Detect which cell encompasses the target text, then output its [x, y] center coordinate. 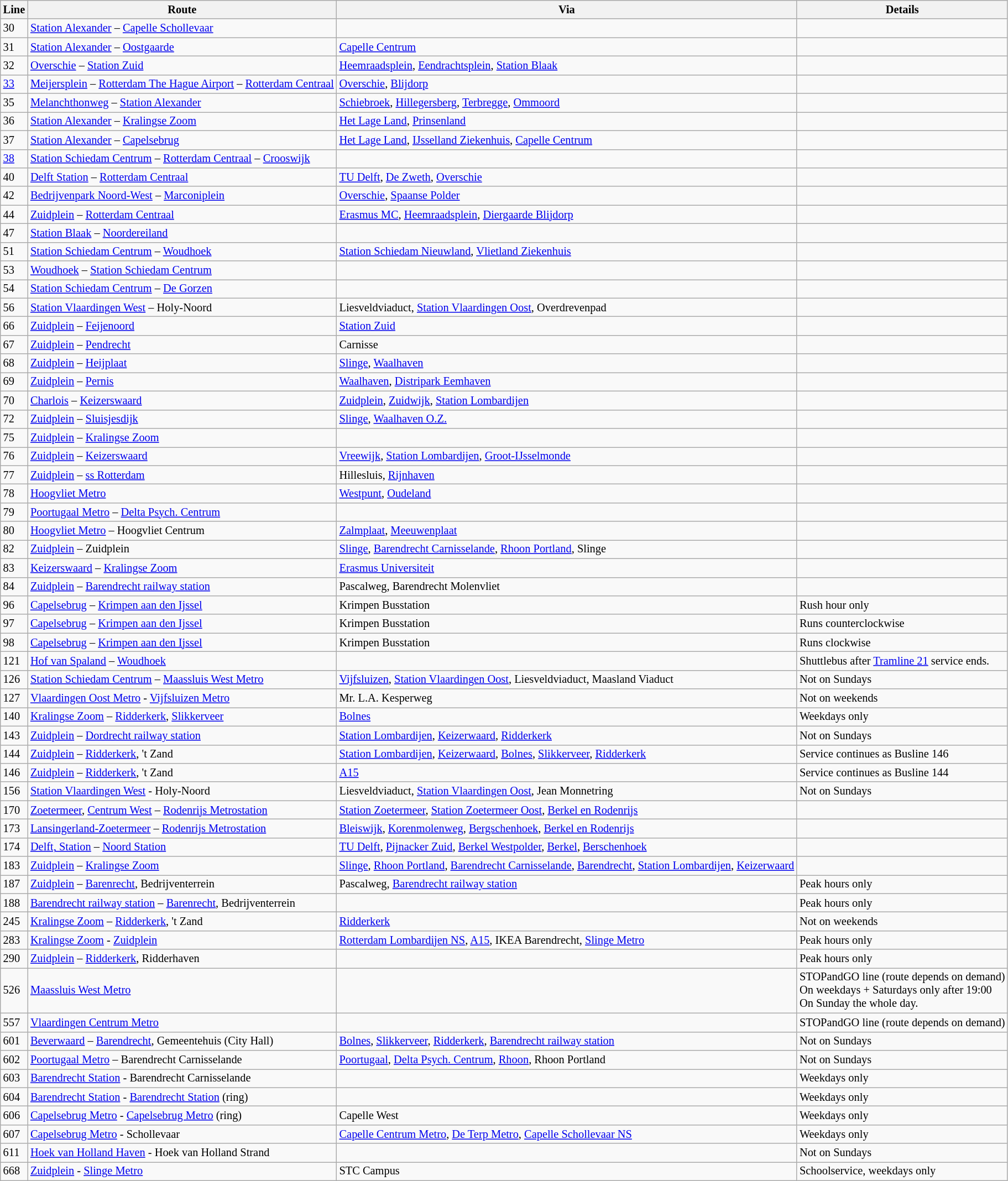
173 [14, 828]
Via [567, 9]
TU Delft, De Zweth, Overschie [567, 177]
Poortugaal Metro – Barendrecht Carnisselande [182, 1059]
Hof van Spaland – Woudhoek [182, 661]
97 [14, 624]
557 [14, 1022]
Westpunt, Oudeland [567, 493]
Hoogvliet Metro [182, 493]
77 [14, 475]
38 [14, 159]
Station Vlaardingen West – Holy-Noord [182, 307]
42 [14, 196]
121 [14, 661]
37 [14, 140]
Capelsebrug Metro - Capelsebrug Metro (ring) [182, 1115]
Delft Station – Rotterdam Centraal [182, 177]
126 [14, 680]
Zuidplein – Barendrecht railway station [182, 587]
78 [14, 493]
Slinge, Waalhaven [567, 363]
Zalmplaat, Meeuwenplaat [567, 531]
Barendrecht Station - Barendrecht Station (ring) [182, 1097]
STOPandGO line (route depends on demand) [902, 1022]
Zuidplein – Sluisjesdijk [182, 419]
75 [14, 437]
183 [14, 866]
174 [14, 847]
Station Vlaardingen West - Holy-Noord [182, 791]
Zuidplein – Heijplaat [182, 363]
Kralingse Zoom – Ridderkerk, Slikkerveer [182, 717]
290 [14, 959]
Station Alexander – Oostgaarde [182, 47]
Kralingse Zoom – Ridderkerk, 't Zand [182, 922]
80 [14, 531]
84 [14, 587]
Vijfsluizen, Station Vlaardingen Oost, Liesveldviaduct, Maasland Viaduct [567, 680]
Zuidplein – ss Rotterdam [182, 475]
606 [14, 1115]
40 [14, 177]
Schiebroek, Hillegersberg, Terbregge, Ommoord [567, 103]
Station Schiedam Centrum – De Gorzen [182, 289]
Capelsebrug Metro - Schollevaar [182, 1134]
Zoetermeer, Centrum West – Rodenrijs Metrostation [182, 810]
604 [14, 1097]
601 [14, 1041]
Barendrecht Station - Barendrecht Carnisselande [182, 1078]
68 [14, 363]
Kralingse Zoom - Zuidplein [182, 940]
32 [14, 65]
170 [14, 810]
A15 [567, 772]
602 [14, 1059]
56 [14, 307]
Zuidplein – Keizerswaard [182, 456]
82 [14, 549]
Station Schiedam Centrum – Maassluis West Metro [182, 680]
Station Schiedam Centrum – Woudhoek [182, 252]
187 [14, 884]
603 [14, 1078]
Lansingerland-Zoetermeer – Rodenrijs Metrostation [182, 828]
Slinge, Waalhaven O.Z. [567, 419]
Hoogvliet Metro – Hoogvliet Centrum [182, 531]
Bedrijvenpark Noord-West – Marconiplein [182, 196]
Maassluis West Metro [182, 990]
Station Zoetermeer, Station Zoetermeer Oost, Berkel en Rodenrijs [567, 810]
140 [14, 717]
Heemraadsplein, Eendrachtsplein, Station Blaak [567, 65]
Capelle Centrum Metro, De Terp Metro, Capelle Schollevaar NS [567, 1134]
Liesveldviaduct, Station Vlaardingen Oost, Overdrevenpad [567, 307]
Erasmus Universiteit [567, 568]
Het Lage Land, IJsselland Ziekenhuis, Capelle Centrum [567, 140]
Station Lombardijen, Keizerwaard, Ridderkerk [567, 735]
Poortugaal Metro – Delta Psych. Centrum [182, 512]
144 [14, 754]
79 [14, 512]
Hoek van Holland Haven - Hoek van Holland Strand [182, 1153]
67 [14, 344]
72 [14, 419]
Overschie – Station Zuid [182, 65]
Zuidplein – Dordrecht railway station [182, 735]
STC Campus [567, 1171]
Poortugaal, Delta Psych. Centrum, Rhoon, Rhoon Portland [567, 1059]
Station Alexander – Capelle Schollevaar [182, 28]
Zuidplein – Rotterdam Centraal [182, 215]
Details [902, 9]
Mr. L.A. Kesperweg [567, 698]
245 [14, 922]
69 [14, 382]
Bleiswijk, Korenmolenweg, Bergschenhoek, Berkel en Rodenrijs [567, 828]
Ridderkerk [567, 922]
Zuidplein – Pendrecht [182, 344]
Meijersplein – Rotterdam The Hague Airport – Rotterdam Centraal [182, 84]
611 [14, 1153]
Bolnes, Slikkerveer, Ridderkerk, Barendrecht railway station [567, 1041]
Station Alexander – Capelsebrug [182, 140]
Liesveldviaduct, Station Vlaardingen Oost, Jean Monnetring [567, 791]
Waalhaven, Distripark Eemhaven [567, 382]
Service continues as Busline 146 [902, 754]
Zuidplein – Ridderkerk, Ridderhaven [182, 959]
31 [14, 47]
36 [14, 121]
Overschie, Spaanse Polder [567, 196]
Vreewijk, Station Lombardijen, Groot-IJsselmonde [567, 456]
44 [14, 215]
Pascalweg, Barendrecht Molenvliet [567, 587]
Delft, Station – Noord Station [182, 847]
127 [14, 698]
Runs counterclockwise [902, 624]
Service continues as Busline 144 [902, 772]
Zuidplein – Barenrecht, Bedrijventerrein [182, 884]
188 [14, 903]
Shuttlebus after Tramline 21 service ends. [902, 661]
33 [14, 84]
TU Delft, Pijnacker Zuid, Berkel Westpolder, Berkel, Berschenhoek [567, 847]
Capelle West [567, 1115]
Station Schiedam Nieuwland, Vlietland Ziekenhuis [567, 252]
Station Schiedam Centrum – Rotterdam Centraal – Crooswijk [182, 159]
156 [14, 791]
51 [14, 252]
Line [14, 9]
Slinge, Rhoon Portland, Barendrecht Carnisselande, Barendrecht, Station Lombardijen, Keizerwaard [567, 866]
Station Lombardijen, Keizerwaard, Bolnes, Slikkerveer, Ridderkerk [567, 754]
Station Alexander – Kralingse Zoom [182, 121]
Zuidplein – Pernis [182, 382]
35 [14, 103]
66 [14, 326]
Route [182, 9]
53 [14, 270]
146 [14, 772]
47 [14, 233]
Charlois – Keizerswaard [182, 400]
Zuidplein – Zuidplein [182, 549]
Capelle Centrum [567, 47]
526 [14, 990]
Het Lage Land, Prinsenland [567, 121]
Rush hour only [902, 605]
Erasmus MC, Heemraadsplein, Diergaarde Blijdorp [567, 215]
Woudhoek – Station Schiedam Centrum [182, 270]
70 [14, 400]
Station Blaak – Noordereiland [182, 233]
Keizerswaard – Kralingse Zoom [182, 568]
Carnisse [567, 344]
96 [14, 605]
83 [14, 568]
54 [14, 289]
Hillesluis, Rijnhaven [567, 475]
98 [14, 642]
Pascalweg, Barendrecht railway station [567, 884]
Vlaardingen Centrum Metro [182, 1022]
Bolnes [567, 717]
Melanchthonweg – Station Alexander [182, 103]
283 [14, 940]
Beverwaard – Barendrecht, Gemeentehuis (City Hall) [182, 1041]
668 [14, 1171]
Schoolservice, weekdays only [902, 1171]
Zuidplein, Zuidwijk, Station Lombardijen [567, 400]
Zuidplein – Feijenoord [182, 326]
76 [14, 456]
Zuidplein - Slinge Metro [182, 1171]
Overschie, Blijdorp [567, 84]
Slinge, Barendrecht Carnisselande, Rhoon Portland, Slinge [567, 549]
30 [14, 28]
Barendrecht railway station – Barenrecht, Bedrijventerrein [182, 903]
143 [14, 735]
STOPandGO line (route depends on demand)On weekdays + Saturdays only after 19:00On Sunday the whole day. [902, 990]
Rotterdam Lombardijen NS, A15, IKEA Barendrecht, Slinge Metro [567, 940]
607 [14, 1134]
Vlaardingen Oost Metro - Vijfsluizen Metro [182, 698]
Station Zuid [567, 326]
Runs clockwise [902, 642]
